From the cell containing the given text, extract its center point as [x, y] coordinate. 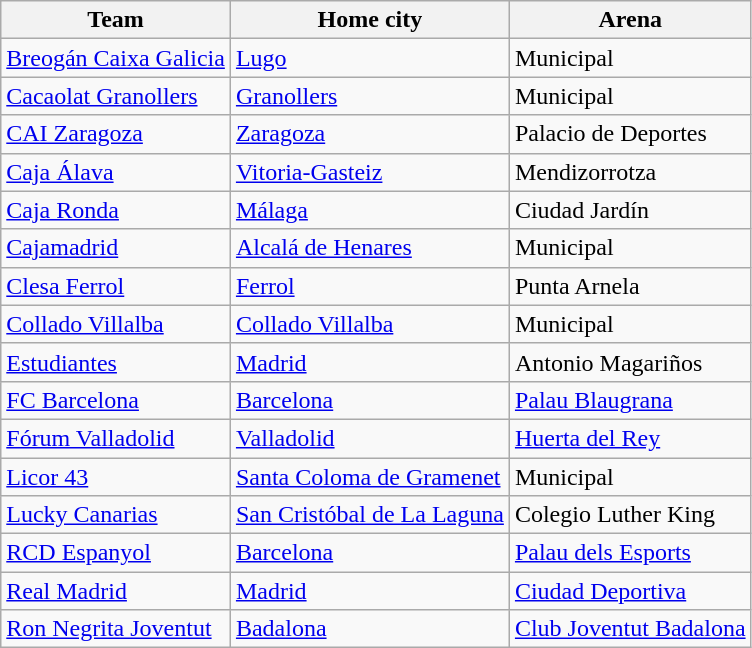
Caja Álava [116, 172]
Alcalá de Henares [370, 248]
Real Madrid [116, 591]
Granollers [370, 96]
Málaga [370, 210]
Colegio Luther King [630, 515]
Antonio Magariños [630, 362]
Badalona [370, 629]
Palau dels Esports [630, 553]
Team [116, 20]
FC Barcelona [116, 400]
Huerta del Rey [630, 438]
Ferrol [370, 286]
Clesa Ferrol [116, 286]
Home city [370, 20]
Punta Arnela [630, 286]
Palacio de Deportes [630, 134]
Arena [630, 20]
Licor 43 [116, 477]
Ciudad Jardín [630, 210]
Santa Coloma de Gramenet [370, 477]
Mendizorrotza [630, 172]
Estudiantes [116, 362]
Cajamadrid [116, 248]
RCD Espanyol [116, 553]
Caja Ronda [116, 210]
Valladolid [370, 438]
Lugo [370, 58]
Ciudad Deportiva [630, 591]
Fórum Valladolid [116, 438]
Lucky Canarias [116, 515]
Vitoria-Gasteiz [370, 172]
San Cristóbal de La Laguna [370, 515]
Palau Blaugrana [630, 400]
Cacaolat Granollers [116, 96]
Ron Negrita Joventut [116, 629]
Club Joventut Badalona [630, 629]
Zaragoza [370, 134]
CAI Zaragoza [116, 134]
Breogán Caixa Galicia [116, 58]
